From the cell containing the given text, extract its center point as [x, y] coordinate. 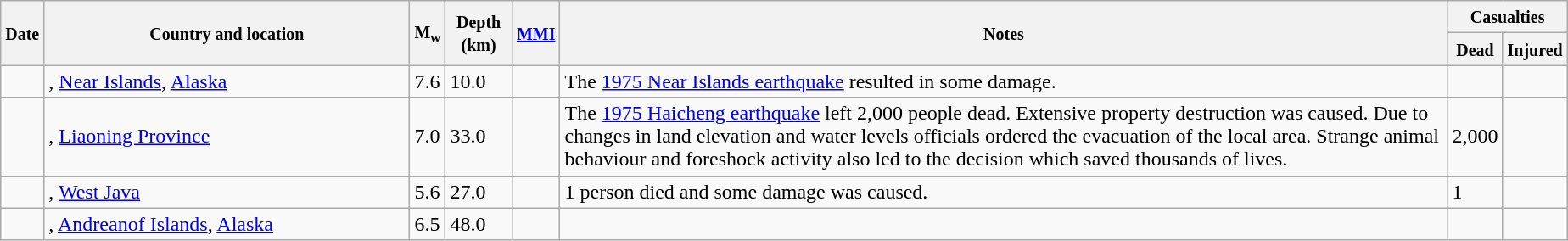
1 person died and some damage was caused. [1004, 192]
, Andreanof Islands, Alaska [227, 224]
, Near Islands, Alaska [227, 81]
, West Java [227, 192]
MMI [536, 33]
Country and location [227, 33]
7.0 [428, 137]
Mw [428, 33]
, Liaoning Province [227, 137]
Casualties [1507, 17]
1 [1475, 192]
10.0 [479, 81]
5.6 [428, 192]
Date [22, 33]
Dead [1475, 49]
Depth (km) [479, 33]
Notes [1004, 33]
6.5 [428, 224]
7.6 [428, 81]
48.0 [479, 224]
27.0 [479, 192]
2,000 [1475, 137]
The 1975 Near Islands earthquake resulted in some damage. [1004, 81]
Injured [1535, 49]
33.0 [479, 137]
